Pinpoint the cell where the given text exists, returning its (X, Y) midpoint coordinate. 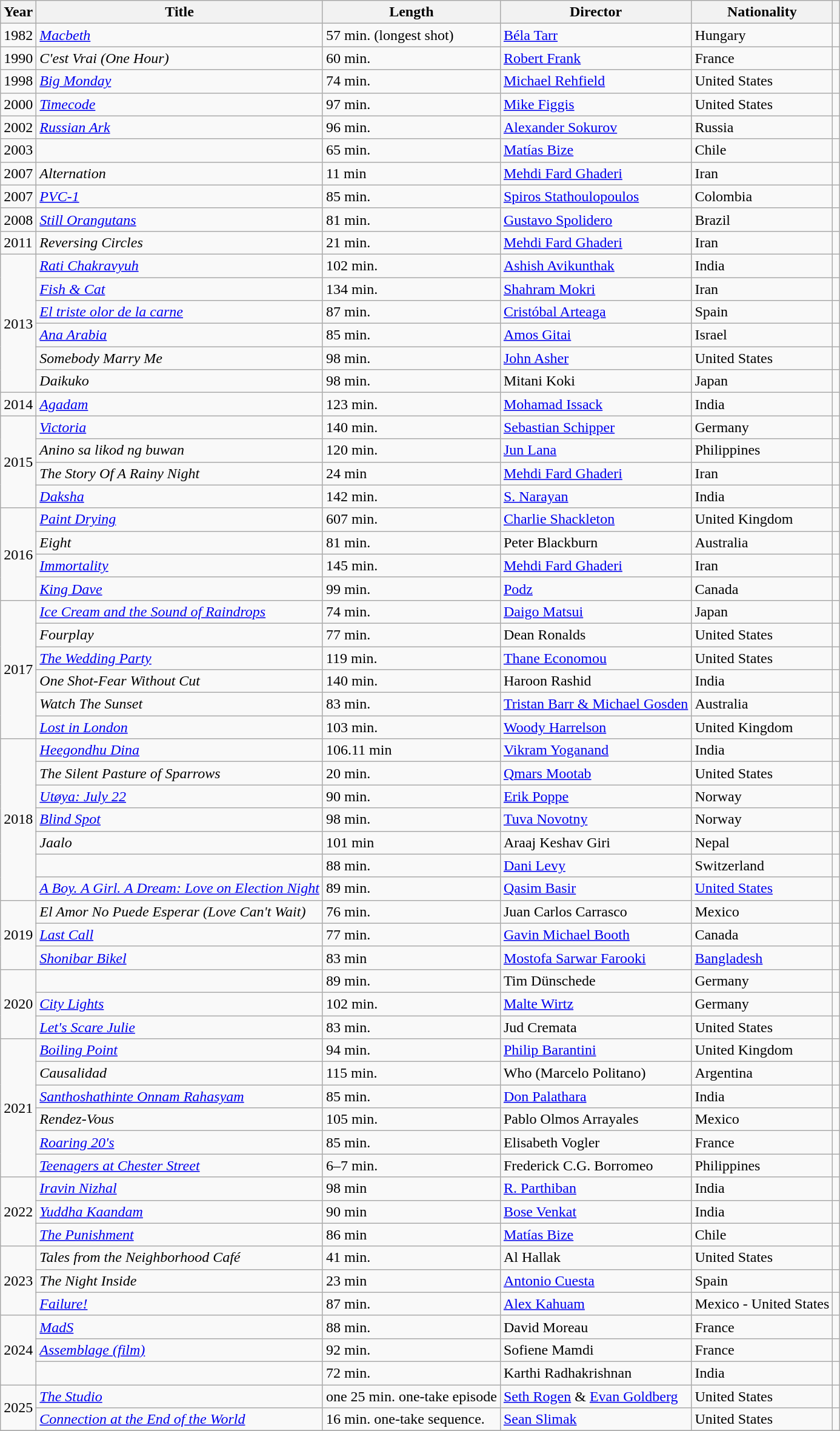
6–7 min. (411, 1166)
2023 (18, 1281)
Fourplay (179, 635)
A Boy. A Girl. A Dream: Love on Election Night (179, 889)
Alex Kahuam (595, 1304)
Antonio Cuesta (595, 1281)
R. Parthiban (595, 1189)
Gustavo Spolidero (595, 219)
119 min. (411, 658)
Michael Rehfield (595, 81)
Thane Economou (595, 658)
Philip Barantini (595, 1050)
Anino sa likod ng buwan (179, 450)
Al Hallak (595, 1258)
Who (Marcelo Politano) (595, 1073)
Immortality (179, 565)
115 min. (411, 1073)
The Punishment (179, 1235)
Jud Cremata (595, 1027)
83 min (411, 958)
Director (595, 12)
Iravin Nizhal (179, 1189)
Robert Frank (595, 58)
72 min. (411, 1373)
2003 (18, 150)
Sean Slimak (595, 1419)
King Dave (179, 589)
Connection at the End of the World (179, 1419)
Nationality (762, 12)
Sebastian Schipper (595, 427)
Seth Rogen & Evan Goldberg (595, 1396)
Spiros Stathoulopoulos (595, 196)
Ana Arabia (179, 335)
Russia (762, 127)
Let's Scare Julie (179, 1027)
The Studio (179, 1396)
Macbeth (179, 35)
One Shot-Fear Without Cut (179, 681)
23 min (411, 1281)
Colombia (762, 196)
Mostofa Sarwar Farooki (595, 958)
2008 (18, 219)
Dean Ronalds (595, 635)
94 min. (411, 1050)
Lost in London (179, 727)
2011 (18, 242)
120 min. (411, 450)
1982 (18, 35)
Teenagers at Chester Street (179, 1166)
Bose Venkat (595, 1212)
Ashish Avikunthak (595, 265)
Rati Chakravyuh (179, 265)
Elisabeth Vogler (595, 1142)
Agadam (179, 404)
Causalidad (179, 1073)
Malte Wirtz (595, 1004)
2018 (18, 819)
57 min. (longest shot) (411, 35)
Ice Cream and the Sound of Raindrops (179, 612)
Argentina (762, 1073)
Charlie Shackleton (595, 519)
Peter Blackburn (595, 542)
96 min. (411, 127)
Fish & Cat (179, 289)
Alternation (179, 173)
2025 (18, 1407)
20 min. (411, 773)
Tristan Barr & Michael Gosden (595, 704)
Woody Harrelson (595, 727)
Daksha (179, 496)
123 min. (411, 404)
Victoria (179, 427)
MadS (179, 1327)
Length (411, 12)
2024 (18, 1350)
Tim Dünschede (595, 981)
2014 (18, 404)
The Wedding Party (179, 658)
Shonibar Bikel (179, 958)
106.11 min (411, 750)
Paint Drying (179, 519)
Nepal (762, 842)
Hungary (762, 35)
2020 (18, 1004)
Somebody Marry Me (179, 358)
Mohamad Issack (595, 404)
Podz (595, 589)
Still Orangutans (179, 219)
City Lights (179, 1004)
Daigo Matsui (595, 612)
16 min. one-take sequence. (411, 1419)
2017 (18, 669)
The Night Inside (179, 1281)
Frederick C.G. Borromeo (595, 1166)
Yuddha Kaandam (179, 1212)
24 min (411, 473)
Amos Gitai (595, 335)
Araaj Keshav Giri (595, 842)
Bangladesh (762, 958)
Béla Tarr (595, 35)
El Amor No Puede Esperar (Love Can't Wait) (179, 912)
105 min. (411, 1119)
Failure! (179, 1304)
2016 (18, 554)
Rendez-Vous (179, 1119)
The Silent Pasture of Sparrows (179, 773)
607 min. (411, 519)
Santhoshathinte Onnam Rahasyam (179, 1096)
Israel (762, 335)
Shahram Mokri (595, 289)
2002 (18, 127)
Tales from the Neighborhood Café (179, 1258)
1990 (18, 58)
Watch The Sunset (179, 704)
Big Monday (179, 81)
103 min. (411, 727)
Russian Ark (179, 127)
41 min. (411, 1258)
Title (179, 12)
The Story Of A Rainy Night (179, 473)
Timecode (179, 104)
2019 (18, 935)
Sofiene Mamdi (595, 1350)
Last Call (179, 935)
Eight (179, 542)
C'est Vrai (One Hour) (179, 58)
Roaring 20's (179, 1142)
Cristóbal Arteaga (595, 312)
Mike Figgis (595, 104)
65 min. (411, 150)
Don Palathara (595, 1096)
Assemblage (film) (179, 1350)
Erik Poppe (595, 796)
Alexander Sokurov (595, 127)
Boiling Point (179, 1050)
76 min. (411, 912)
Tuva Novotny (595, 819)
Blind Spot (179, 819)
99 min. (411, 589)
90 min. (411, 796)
86 min (411, 1235)
60 min. (411, 58)
John Asher (595, 358)
El triste olor de la carne (179, 312)
Pablo Olmos Arrayales (595, 1119)
Qmars Mootab (595, 773)
142 min. (411, 496)
2022 (18, 1212)
Year (18, 12)
1998 (18, 81)
Brazil (762, 219)
Jaalo (179, 842)
145 min. (411, 565)
David Moreau (595, 1327)
Heegondhu Dina (179, 750)
21 min. (411, 242)
2021 (18, 1108)
Juan Carlos Carrasco (595, 912)
90 min (411, 1212)
Switzerland (762, 866)
Haroon Rashid (595, 681)
Qasim Basir (595, 889)
Mitani Koki (595, 381)
Vikram Yoganand (595, 750)
one 25 min. one-take episode (411, 1396)
S. Narayan (595, 496)
Mexico - United States (762, 1304)
101 min (411, 842)
Daikuko (179, 381)
134 min. (411, 289)
11 min (411, 173)
PVC-1 (179, 196)
92 min. (411, 1350)
Dani Levy (595, 866)
Utøya: July 22 (179, 796)
2015 (18, 462)
98 min (411, 1189)
Reversing Circles (179, 242)
97 min. (411, 104)
2013 (18, 323)
Jun Lana (595, 450)
2000 (18, 104)
Gavin Michael Booth (595, 935)
Karthi Radhakrishnan (595, 1373)
